Search for the cell housing the specified text and yield its (X, Y) center coordinate. 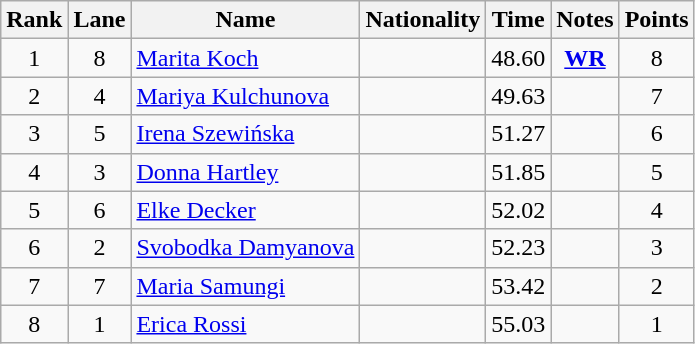
48.60 (518, 58)
Rank (34, 20)
Notes (585, 20)
52.02 (518, 210)
52.23 (518, 248)
Nationality (423, 20)
Irena Szewińska (246, 134)
51.27 (518, 134)
55.03 (518, 324)
Name (246, 20)
Elke Decker (246, 210)
WR (585, 58)
Points (656, 20)
Marita Koch (246, 58)
Mariya Kulchunova (246, 96)
51.85 (518, 172)
Erica Rossi (246, 324)
Lane (100, 20)
49.63 (518, 96)
53.42 (518, 286)
Svobodka Damyanova (246, 248)
Time (518, 20)
Donna Hartley (246, 172)
Maria Samungi (246, 286)
